Extract the (x, y) coordinate from the center of the cell holding the provided text.  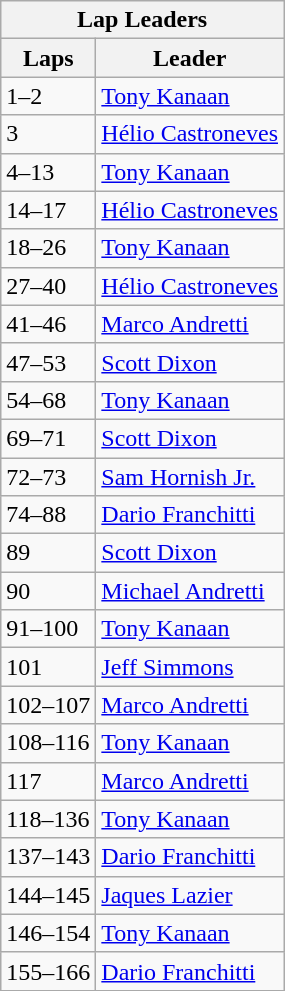
Leader (190, 58)
Laps (48, 58)
47–53 (48, 362)
108–116 (48, 743)
54–68 (48, 400)
101 (48, 667)
137–143 (48, 857)
72–73 (48, 477)
Jaques Lazier (190, 895)
27–40 (48, 286)
1–2 (48, 96)
90 (48, 591)
144–145 (48, 895)
102–107 (48, 705)
18–26 (48, 248)
4–13 (48, 172)
Sam Hornish Jr. (190, 477)
41–46 (48, 324)
69–71 (48, 438)
91–100 (48, 629)
Jeff Simmons (190, 667)
155–166 (48, 971)
117 (48, 781)
Michael Andretti (190, 591)
74–88 (48, 515)
89 (48, 553)
118–136 (48, 819)
14–17 (48, 210)
3 (48, 134)
Lap Leaders (142, 20)
146–154 (48, 933)
